Locate the cell with the specified text and output its [x, y] center coordinate. 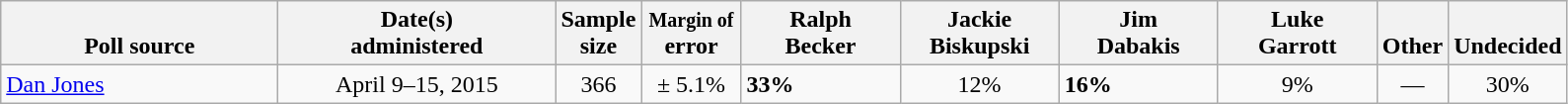
JimDabakis [1139, 34]
JackieBiskupski [979, 34]
± 5.1% [691, 84]
— [1412, 84]
Dan Jones [140, 84]
Date(s)administered [416, 34]
Margin oferror [691, 34]
LukeGarrott [1297, 34]
Poll source [140, 34]
Samplesize [598, 34]
16% [1139, 84]
RalphBecker [821, 34]
12% [979, 84]
9% [1297, 84]
Other [1412, 34]
Undecided [1508, 34]
366 [598, 84]
April 9–15, 2015 [416, 84]
30% [1508, 84]
33% [821, 84]
